Capture the cell that displays the provided text and extract its [x, y] central coordinate. 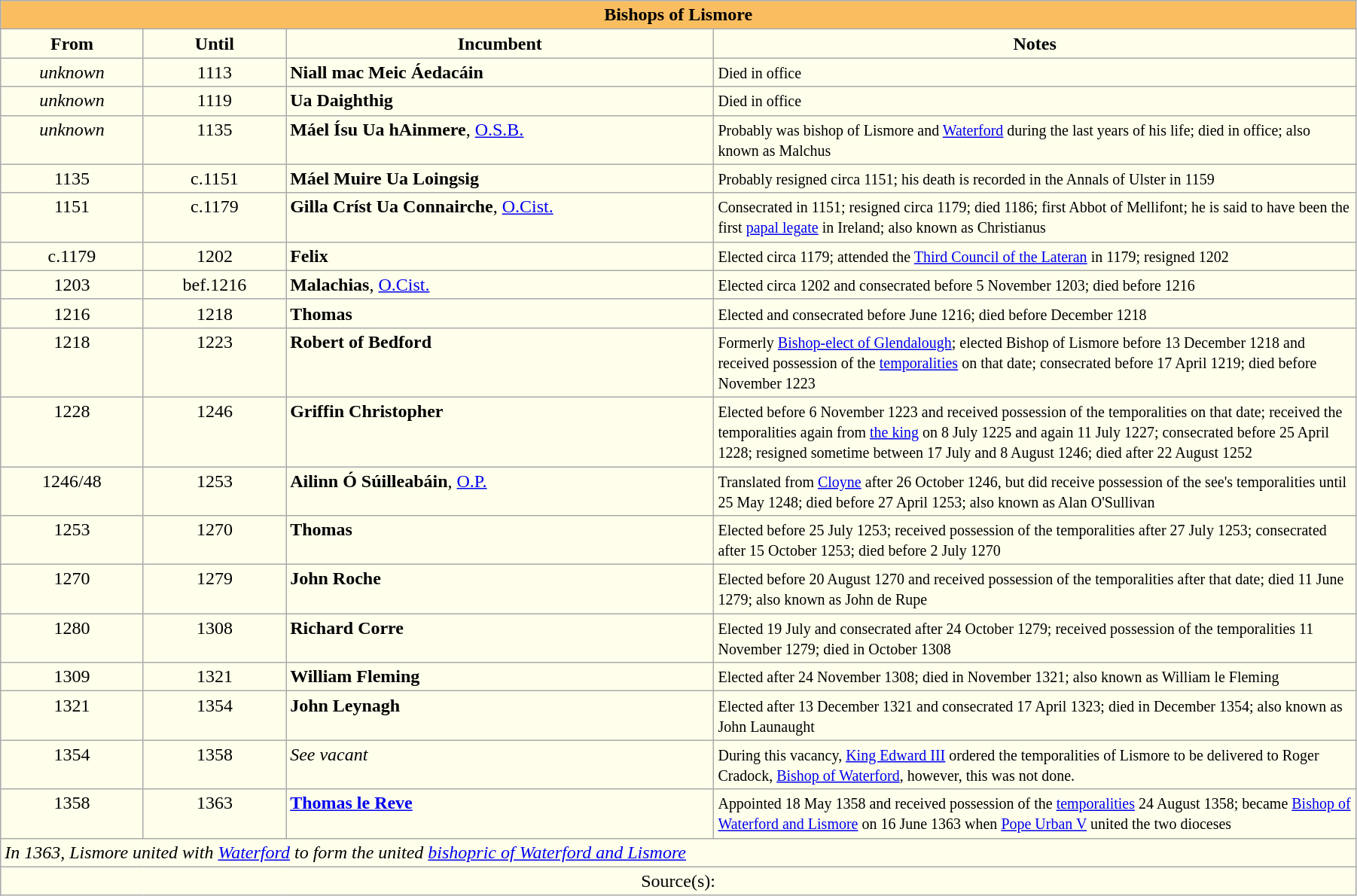
Elected circa 1202 and consecrated before 5 November 1203; died before 1216 [1035, 285]
1216 [72, 313]
1279 [214, 589]
Gilla Críst Ua Connairche, O.Cist. [500, 217]
William Fleming [500, 677]
Richard Corre [500, 638]
Until [214, 44]
1309 [72, 677]
In 1363, Lismore united with Waterford to form the united bishopric of Waterford and Lismore [678, 852]
Notes [1035, 44]
John Roche [500, 589]
Felix [500, 256]
Elected after 13 December 1321 and consecrated 17 April 1323; died in December 1354; also known as John Launaught [1035, 715]
1202 [214, 256]
John Leynagh [500, 715]
bef.1216 [214, 285]
Robert of Bedford [500, 362]
1228 [72, 431]
1203 [72, 285]
Elected after 24 November 1308; died in November 1321; also known as William le Fleming [1035, 677]
1308 [214, 638]
Probably resigned circa 1151; his death is recorded in the Annals of Ulster in 1159 [1035, 178]
1280 [72, 638]
See vacant [500, 765]
Elected 19 July and consecrated after 24 October 1279; received possession of the temporalities 11 November 1279; died in October 1308 [1035, 638]
Source(s): [678, 881]
Ua Daighthig [500, 101]
1363 [214, 813]
Elected before 25 July 1253; received possession of the temporalities after 27 July 1253; consecrated after 15 October 1253; died before 2 July 1270 [1035, 541]
Elected before 20 August 1270 and received possession of the temporalities after that date; died 11 June 1279; also known as John de Rupe [1035, 589]
1246 [214, 431]
Bishops of Lismore [678, 15]
Ailinn Ó Súilleabáin, O.P. [500, 491]
From [72, 44]
Elected circa 1179; attended the Third Council of the Lateran in 1179; resigned 1202 [1035, 256]
1119 [214, 101]
Griffin Christopher [500, 431]
Incumbent [500, 44]
1151 [72, 217]
Elected and consecrated before June 1216; died before December 1218 [1035, 313]
c.1151 [214, 178]
Máel Muire Ua Loingsig [500, 178]
1246/48 [72, 491]
Probably was bishop of Lismore and Waterford during the last years of his life; died in office; also known as Malchus [1035, 140]
1113 [214, 72]
Malachias, O.Cist. [500, 285]
Thomas le Reve [500, 813]
1223 [214, 362]
Máel Ísu Ua hAinmere, O.S.B. [500, 140]
Niall mac Meic Áedacáin [500, 72]
